For the text-containing cell, return its midpoint in (X, Y) coordinate format. 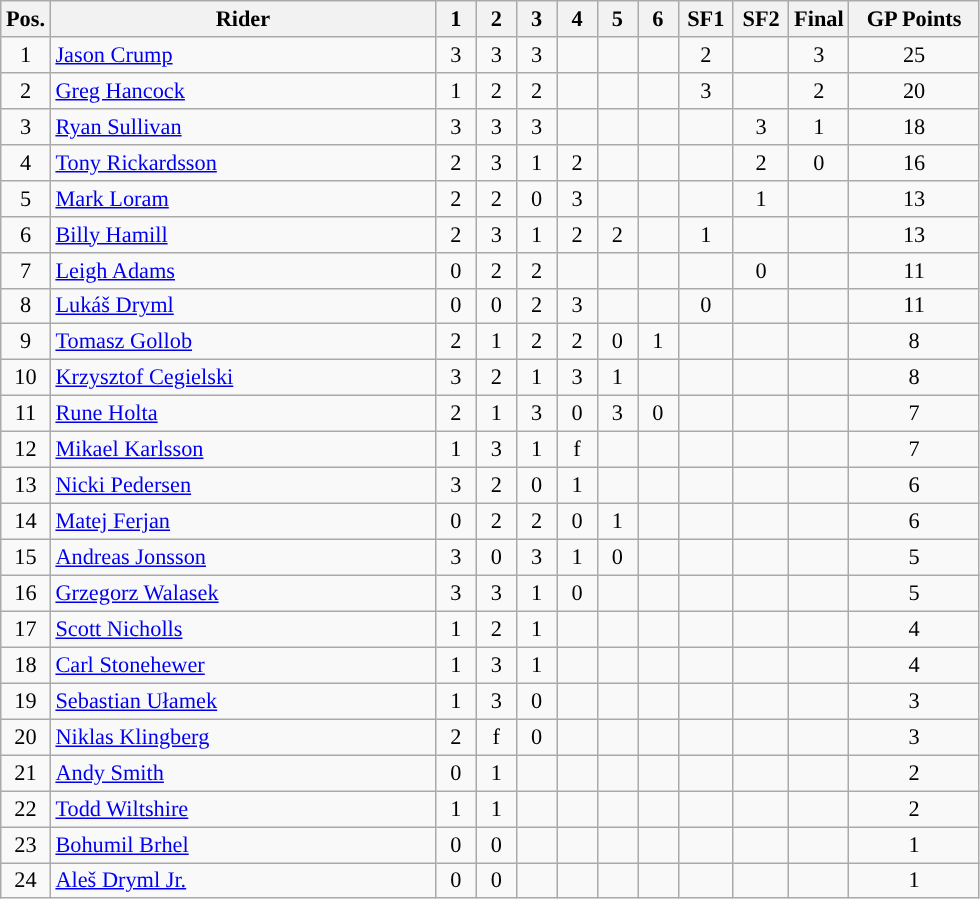
Matej Ferjan (242, 521)
Leigh Adams (242, 270)
12 (26, 450)
Tomasz Gollob (242, 342)
Mikael Karlsson (242, 450)
Andreas Jonsson (242, 557)
Todd Wiltshire (242, 809)
17 (26, 629)
25 (914, 55)
Mark Loram (242, 198)
Final (819, 19)
14 (26, 521)
15 (26, 557)
Bohumil Brhel (242, 844)
Nicki Pedersen (242, 485)
GP Points (914, 19)
Andy Smith (242, 773)
Rune Holta (242, 414)
Aleš Dryml Jr. (242, 880)
Ryan Sullivan (242, 126)
Pos. (26, 19)
23 (26, 844)
9 (26, 342)
10 (26, 378)
Sebastian Ułamek (242, 701)
Greg Hancock (242, 90)
Grzegorz Walasek (242, 593)
Carl Stonehewer (242, 665)
Krzysztof Cegielski (242, 378)
Jason Crump (242, 55)
Niklas Klingberg (242, 737)
SF1 (706, 19)
21 (26, 773)
Rider (242, 19)
Scott Nicholls (242, 629)
Lukáš Dryml (242, 306)
19 (26, 701)
SF2 (760, 19)
Tony Rickardsson (242, 162)
24 (26, 880)
Billy Hamill (242, 234)
22 (26, 809)
